Return the [X, Y] coordinate for the center point of the cell that contains the specified text.  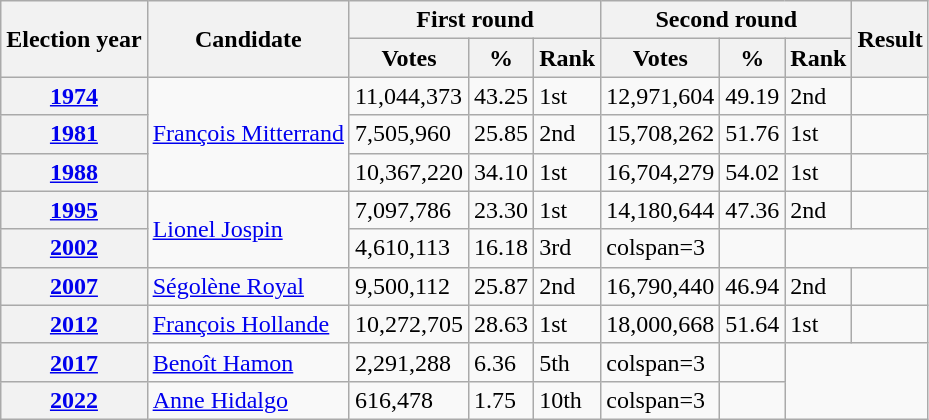
34.10 [502, 172]
Election year [74, 39]
Anne Hidalgo [248, 400]
Second round [726, 20]
2017 [74, 362]
2002 [74, 248]
2022 [74, 400]
Candidate [248, 39]
54.02 [752, 172]
2,291,288 [408, 362]
Lionel Jospin [248, 229]
1988 [74, 172]
Result [890, 39]
1.75 [502, 400]
14,180,644 [660, 210]
16,704,279 [660, 172]
3rd [568, 248]
François Hollande [248, 324]
46.94 [752, 286]
11,044,373 [408, 96]
47.36 [752, 210]
25.87 [502, 286]
7,505,960 [408, 134]
9,500,112 [408, 286]
2012 [74, 324]
Benoît Hamon [248, 362]
10th [568, 400]
12,971,604 [660, 96]
4,610,113 [408, 248]
16,790,440 [660, 286]
51.64 [752, 324]
18,000,668 [660, 324]
16.18 [502, 248]
49.19 [752, 96]
2007 [74, 286]
15,708,262 [660, 134]
1995 [74, 210]
51.76 [752, 134]
25.85 [502, 134]
Ségolène Royal [248, 286]
6.36 [502, 362]
1974 [74, 96]
28.63 [502, 324]
23.30 [502, 210]
François Mitterrand [248, 134]
616,478 [408, 400]
10,272,705 [408, 324]
10,367,220 [408, 172]
1981 [74, 134]
5th [568, 362]
43.25 [502, 96]
First round [474, 20]
7,097,786 [408, 210]
